Return (X, Y) of the center of cell containing provided text 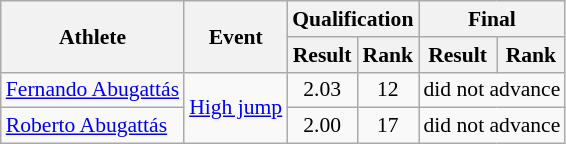
2.00 (322, 126)
Event (236, 36)
2.03 (322, 90)
Qualification (352, 19)
12 (388, 90)
High jump (236, 108)
17 (388, 126)
Fernando Abugattás (92, 90)
Final (492, 19)
Roberto Abugattás (92, 126)
Athlete (92, 36)
